Output the [x, y] coordinate of the center of the cell containing the given text.  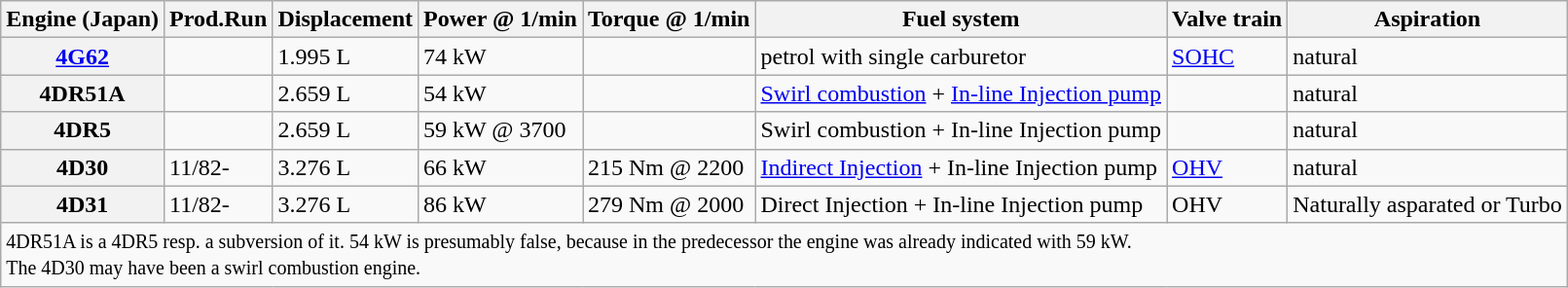
4D31 [83, 204]
Naturally asparated or Turbo [1428, 204]
4D30 [83, 167]
SOHC [1227, 56]
Prod.Run [218, 19]
Power @ 1/min [500, 19]
Indirect Injection + In-line Injection pump [962, 167]
1.995 L [346, 56]
215 Nm @ 2200 [668, 167]
Fuel system [962, 19]
4DR51A [83, 93]
66 kW [500, 167]
279 Nm @ 2000 [668, 204]
Direct Injection + In-line Injection pump [962, 204]
59 kW @ 3700 [500, 130]
54 kW [500, 93]
86 kW [500, 204]
4G62 [83, 56]
Torque @ 1/min [668, 19]
Valve train [1227, 19]
4DR5 [83, 130]
Engine (Japan) [83, 19]
74 kW [500, 56]
petrol with single carburetor [962, 56]
Displacement [346, 19]
Aspiration [1428, 19]
